Search for the cell housing the specified text and yield its [x, y] center coordinate. 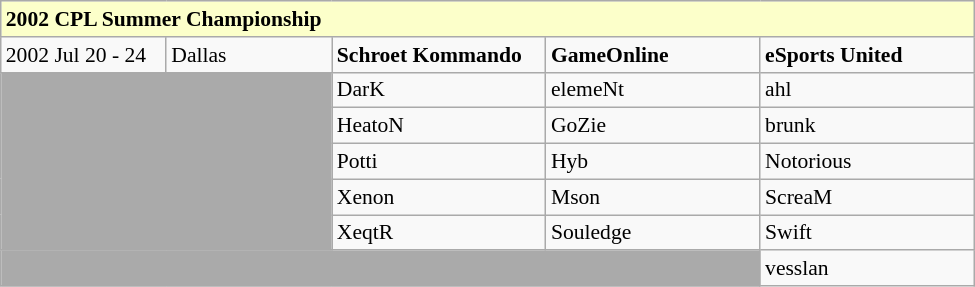
brunk [867, 126]
GameOnline [653, 54]
2002 Jul 20 - 24 [84, 54]
Schroet Kommando [439, 54]
Hyb [653, 161]
2002 CPL Summer Championship [488, 19]
Mson [653, 197]
Potti [439, 161]
vesslan [867, 268]
Souledge [653, 232]
eSports United [867, 54]
Dallas [248, 54]
GoZie [653, 126]
Xenon [439, 197]
Swift [867, 232]
HeatoN [439, 126]
elemeNt [653, 90]
Notorious [867, 161]
DarK [439, 90]
ScreaM [867, 197]
XeqtR [439, 232]
ahl [867, 90]
